From the cell containing the given text, extract its center point as (x, y) coordinate. 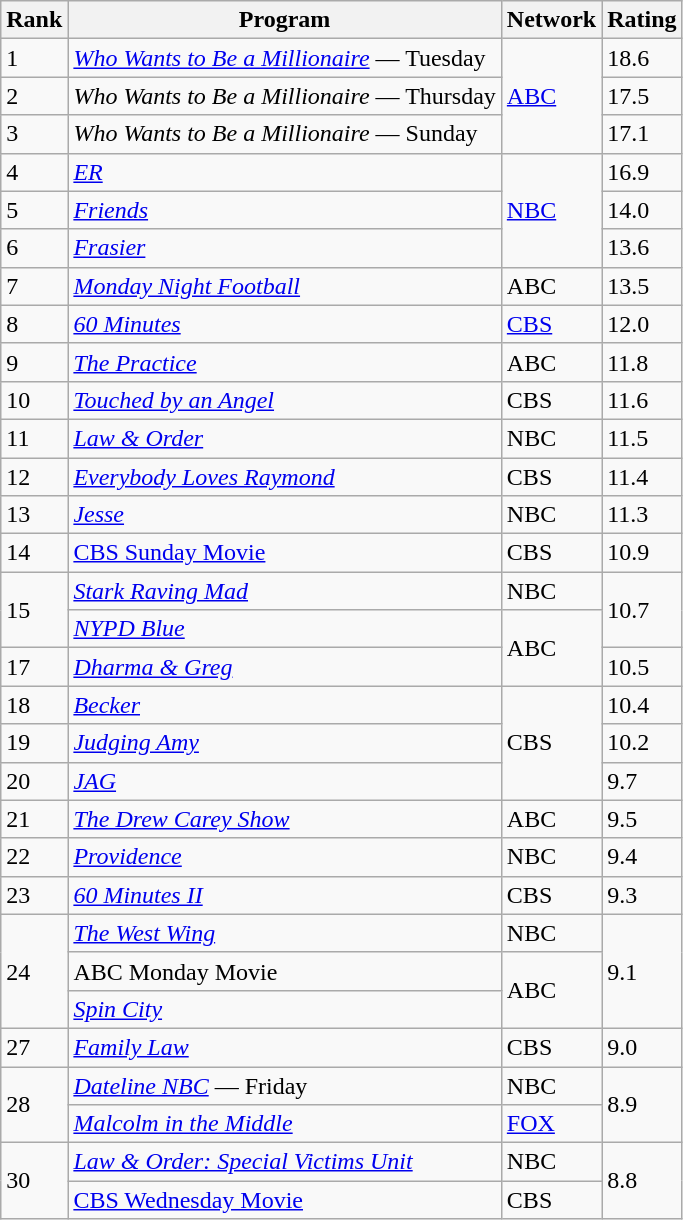
6 (34, 248)
9.1 (642, 971)
11.5 (642, 438)
15 (34, 610)
21 (34, 819)
CBS Sunday Movie (284, 553)
10.2 (642, 743)
9.5 (642, 819)
Family Law (284, 1047)
4 (34, 172)
17.5 (642, 96)
JAG (284, 781)
30 (34, 1181)
Who Wants to Be a Millionaire — Sunday (284, 134)
10.9 (642, 553)
Dateline NBC — Friday (284, 1085)
The West Wing (284, 933)
9.0 (642, 1047)
Who Wants to Be a Millionaire — Thursday (284, 96)
Frasier (284, 248)
24 (34, 971)
Malcolm in the Middle (284, 1124)
2 (34, 96)
18.6 (642, 58)
16.9 (642, 172)
ER (284, 172)
ABC Monday Movie (284, 971)
Becker (284, 705)
Touched by an Angel (284, 400)
Friends (284, 210)
11.3 (642, 515)
11.6 (642, 400)
Rank (34, 20)
19 (34, 743)
8 (34, 324)
Dharma & Greg (284, 667)
Spin City (284, 1009)
11.8 (642, 362)
9 (34, 362)
8.9 (642, 1104)
7 (34, 286)
11.4 (642, 477)
13 (34, 515)
20 (34, 781)
10 (34, 400)
10.5 (642, 667)
Program (284, 20)
9.7 (642, 781)
3 (34, 134)
9.3 (642, 895)
12 (34, 477)
Law & Order: Special Victims Unit (284, 1162)
14.0 (642, 210)
23 (34, 895)
12.0 (642, 324)
18 (34, 705)
Monday Night Football (284, 286)
60 Minutes II (284, 895)
22 (34, 857)
Judging Amy (284, 743)
Who Wants to Be a Millionaire — Tuesday (284, 58)
Jesse (284, 515)
5 (34, 210)
13.6 (642, 248)
28 (34, 1104)
27 (34, 1047)
8.8 (642, 1181)
FOX (551, 1124)
17 (34, 667)
NYPD Blue (284, 629)
10.7 (642, 610)
11 (34, 438)
Law & Order (284, 438)
10.4 (642, 705)
Stark Raving Mad (284, 591)
The Practice (284, 362)
13.5 (642, 286)
Rating (642, 20)
Network (551, 20)
The Drew Carey Show (284, 819)
17.1 (642, 134)
Everybody Loves Raymond (284, 477)
CBS Wednesday Movie (284, 1200)
Providence (284, 857)
1 (34, 58)
9.4 (642, 857)
60 Minutes (284, 324)
14 (34, 553)
